Capture the cell that displays the provided text and extract its (x, y) central coordinate. 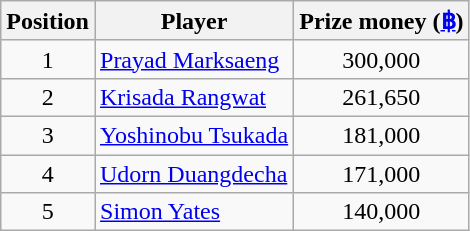
Position (48, 21)
171,000 (382, 173)
Krisada Rangwat (194, 97)
1 (48, 59)
Prize money (฿) (382, 21)
Player (194, 21)
3 (48, 135)
5 (48, 212)
Simon Yates (194, 212)
Udorn Duangdecha (194, 173)
140,000 (382, 212)
2 (48, 97)
261,650 (382, 97)
300,000 (382, 59)
181,000 (382, 135)
4 (48, 173)
Yoshinobu Tsukada (194, 135)
Prayad Marksaeng (194, 59)
